Find where the given text appears and provide that cell's center as [x, y] coordinate. 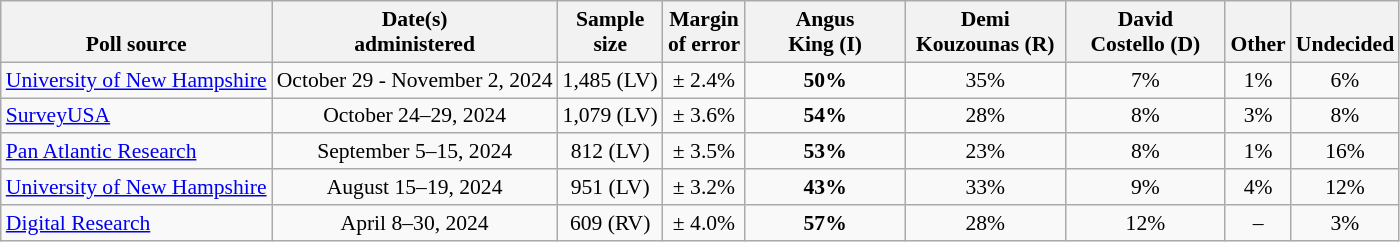
951 (LV) [610, 187]
33% [985, 187]
± 3.6% [704, 116]
609 (RV) [610, 223]
Digital Research [136, 223]
6% [1345, 80]
– [1258, 223]
DemiKouzounas (R) [985, 32]
4% [1258, 187]
23% [985, 152]
SurveyUSA [136, 116]
35% [985, 80]
7% [1145, 80]
± 2.4% [704, 80]
1,485 (LV) [610, 80]
September 5–15, 2024 [415, 152]
Poll source [136, 32]
54% [825, 116]
Other [1258, 32]
DavidCostello (D) [1145, 32]
1,079 (LV) [610, 116]
October 24–29, 2024 [415, 116]
October 29 - November 2, 2024 [415, 80]
9% [1145, 187]
± 4.0% [704, 223]
Marginof error [704, 32]
57% [825, 223]
± 3.2% [704, 187]
Date(s)administered [415, 32]
April 8–30, 2024 [415, 223]
43% [825, 187]
812 (LV) [610, 152]
Samplesize [610, 32]
Pan Atlantic Research [136, 152]
AngusKing (I) [825, 32]
August 15–19, 2024 [415, 187]
16% [1345, 152]
50% [825, 80]
Undecided [1345, 32]
± 3.5% [704, 152]
53% [825, 152]
